Capture the cell that displays the provided text and extract its (X, Y) central coordinate. 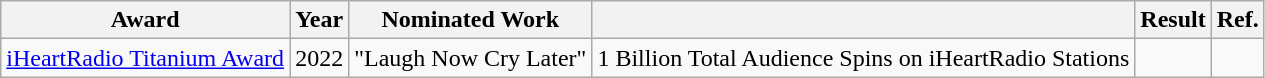
Ref. (1238, 20)
iHeartRadio Titanium Award (146, 58)
"Laugh Now Cry Later" (470, 58)
1 Billion Total Audience Spins on iHeartRadio Stations (864, 58)
Result (1173, 20)
2022 (320, 58)
Award (146, 20)
Year (320, 20)
Nominated Work (470, 20)
